Detect which cell encompasses the target text, then output its [x, y] center coordinate. 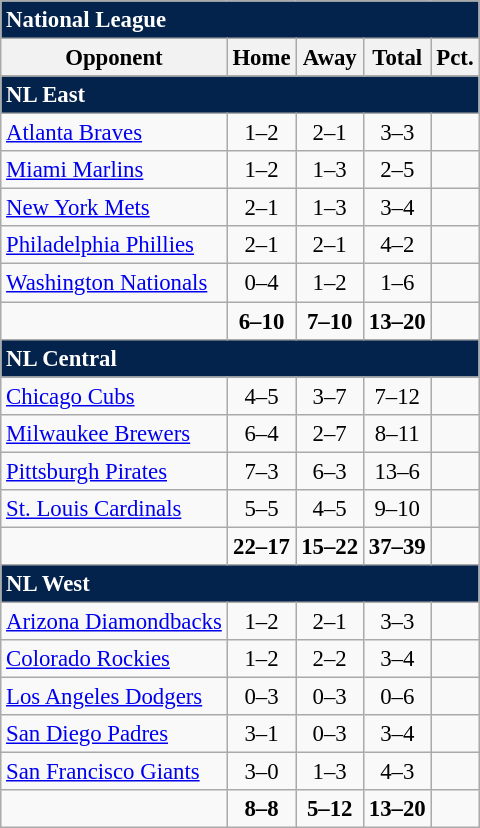
Chicago Cubs [114, 396]
Pct. [455, 58]
NL West [240, 584]
8–8 [262, 809]
0–6 [397, 697]
2–7 [330, 433]
3–0 [262, 772]
Total [397, 58]
6–10 [262, 321]
9–10 [397, 509]
Milwaukee Brewers [114, 433]
6–4 [262, 433]
4–3 [397, 772]
Philadelphia Phillies [114, 245]
6–3 [330, 471]
3–7 [330, 396]
5–12 [330, 809]
37–39 [397, 546]
4–2 [397, 245]
San Diego Padres [114, 734]
Arizona Diamondbacks [114, 621]
15–22 [330, 546]
3–1 [262, 734]
San Francisco Giants [114, 772]
National League [240, 20]
Pittsburgh Pirates [114, 471]
Opponent [114, 58]
7–10 [330, 321]
5–5 [262, 509]
1–6 [397, 283]
Washington Nationals [114, 283]
NL Central [240, 358]
2–5 [397, 170]
Colorado Rockies [114, 659]
13–6 [397, 471]
7–12 [397, 396]
Atlanta Braves [114, 133]
0–4 [262, 283]
Miami Marlins [114, 170]
Away [330, 58]
8–11 [397, 433]
New York Mets [114, 208]
22–17 [262, 546]
2–2 [330, 659]
7–3 [262, 471]
Los Angeles Dodgers [114, 697]
NL East [240, 95]
Home [262, 58]
St. Louis Cardinals [114, 509]
